Search for the cell housing the specified text and yield its (x, y) center coordinate. 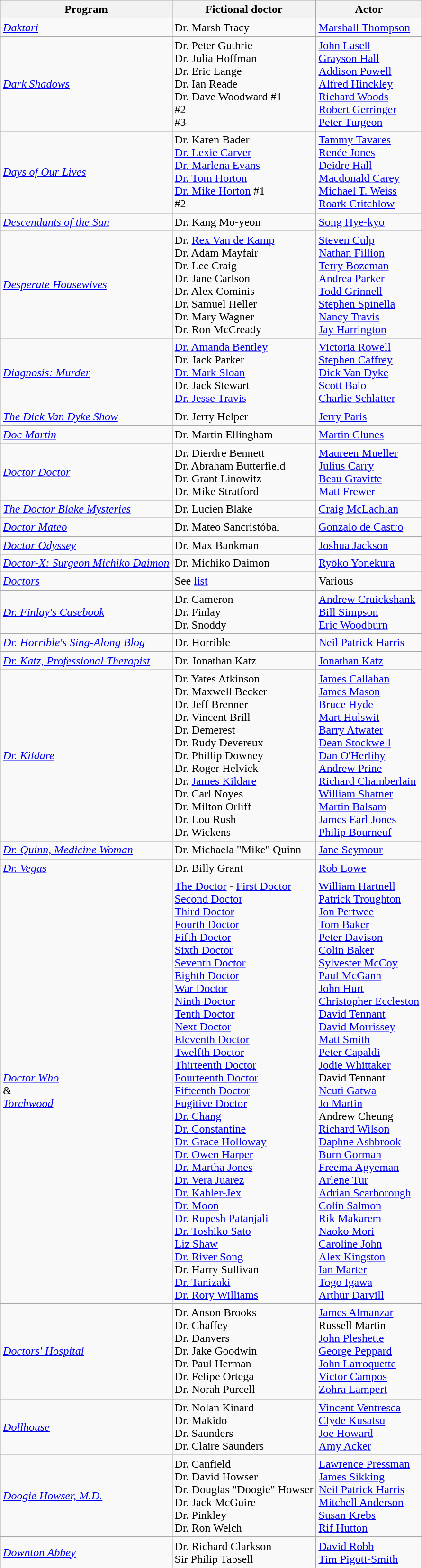
Steven CulpNathan FillionTerry BozemanAndrea ParkerTodd GrinnellStephen SpinellaNancy TravisJay Harrington (369, 285)
Dr. Vegas (86, 868)
Dr. Mateo Sancristóbal (244, 527)
Doctors (86, 581)
Doctor-X: Surgeon Michiko Daimon (86, 563)
Tammy TavaresRenée JonesDeidre HallMacdonald CareyMichael T. WeissRoark Critchlow (369, 172)
Dr. Jonathan Katz (244, 661)
Dr. Quinn, Medicine Woman (86, 850)
Marshall Thompson (369, 27)
Doctor Doctor (86, 471)
Program (86, 9)
Daktari (86, 27)
Dr. Lucien Blake (244, 509)
Dr. Martin Ellingham (244, 434)
Desperate Housewives (86, 285)
Andrew CruickshankBill SimpsonEric Woodburn (369, 612)
Dr. Billy Grant (244, 868)
Doctor Odyssey (86, 545)
David RobbTim Pigott-Smith (369, 1552)
Doctor Who&Torchwood (86, 1090)
Dr. Marsh Tracy (244, 27)
Dr. Karen BaderDr. Lexie CarverDr. Marlena EvansDr. Tom HortonDr. Mike Horton #1#2 (244, 172)
Craig McLachlan (369, 509)
Jonathan Katz (369, 661)
Gonzalo de Castro (369, 527)
Jerry Paris (369, 416)
See list (244, 581)
Dr. Jerry Helper (244, 416)
Doctor Mateo (86, 527)
Dr. Max Bankman (244, 545)
John LasellGrayson HallAddison PowellAlfred HinckleyRichard WoodsRobert GerringerPeter Turgeon (369, 84)
Rob Lowe (369, 868)
The Doctor Blake Mysteries (86, 509)
Days of Our Lives (86, 172)
Doc Martin (86, 434)
Dr. Michaela "Mike" Quinn (244, 850)
Dr. Richard ClarksonSir Philip Tapsell (244, 1552)
Neil Patrick Harris (369, 643)
Dr. Kang Mo-yeon (244, 222)
Lawrence PressmanJames SikkingNeil Patrick HarrisMitchell AndersonSusan KrebsRif Hutton (369, 1496)
Fictional doctor (244, 9)
Martin Clunes (369, 434)
Maureen MuellerJulius CarryBeau GravitteMatt Frewer (369, 471)
Victoria RowellStephen CaffreyDick Van DykeScott BaioCharlie Schlatter (369, 373)
Dr. Rex Van de KampDr. Adam MayfairDr. Lee CraigDr. Jane CarlsonDr. Alex CominisDr. Samuel HellerDr. Mary WagnerDr. Ron McCready (244, 285)
Song Hye-kyo (369, 222)
Dr. Kildare (86, 755)
Vincent VentrescaClyde KusatsuJoe HowardAmy Acker (369, 1426)
Dark Shadows (86, 84)
Doctors' Hospital (86, 1351)
Dr. Anson BrooksDr. ChaffeyDr. DanversDr. Jake GoodwinDr. Paul HermanDr. Felipe OrtegaDr. Norah Purcell (244, 1351)
Actor (369, 9)
Various (369, 581)
Dr. Nolan KinardDr. MakidoDr. SaundersDr. Claire Saunders (244, 1426)
Joshua Jackson (369, 545)
Doogie Howser, M.D. (86, 1496)
Dr. Peter GuthrieDr. Julia HoffmanDr. Eric LangeDr. Ian ReadeDr. Dave Woodward #1#2#3 (244, 84)
Dr. Michiko Daimon (244, 563)
Dr. Horrible (244, 643)
Dr. Dierdre BennettDr. Abraham ButterfieldDr. Grant LinowitzDr. Mike Stratford (244, 471)
The Dick Van Dyke Show (86, 416)
Dr. Horrible's Sing-Along Blog (86, 643)
Diagnosis: Murder (86, 373)
Dr. CanfieldDr. David HowserDr. Douglas "Doogie" HowserDr. Jack McGuireDr. PinkleyDr. Ron Welch (244, 1496)
Downton Abbey (86, 1552)
James AlmanzarRussell MartinJohn PleshetteGeorge PeppardJohn LarroquetteVictor CamposZohra Lampert (369, 1351)
Dr. Amanda BentleyDr. Jack ParkerDr. Mark SloanDr. Jack StewartDr. Jesse Travis (244, 373)
Descendants of the Sun (86, 222)
Ryōko Yonekura (369, 563)
Dr. Finlay's Casebook (86, 612)
Dr. CameronDr. FinlayDr. Snoddy (244, 612)
Dollhouse (86, 1426)
Jane Seymour (369, 850)
Dr. Katz, Professional Therapist (86, 661)
